For the text-containing cell, return its midpoint in (X, Y) coordinate format. 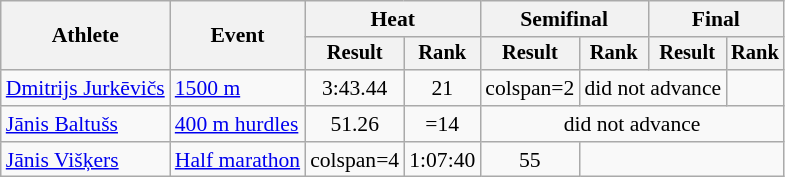
21 (442, 88)
1500 m (238, 88)
Heat (392, 19)
400 m hurdles (238, 124)
Dmitrijs Jurkēvičs (86, 88)
Athlete (86, 36)
=14 (442, 124)
51.26 (354, 124)
colspan=2 (530, 88)
Event (238, 36)
Final (716, 19)
Semifinal (564, 19)
3:43.44 (354, 88)
Jānis Baltušs (86, 124)
